Determine the [X, Y] coordinate at the center of the cell enclosing the given text.  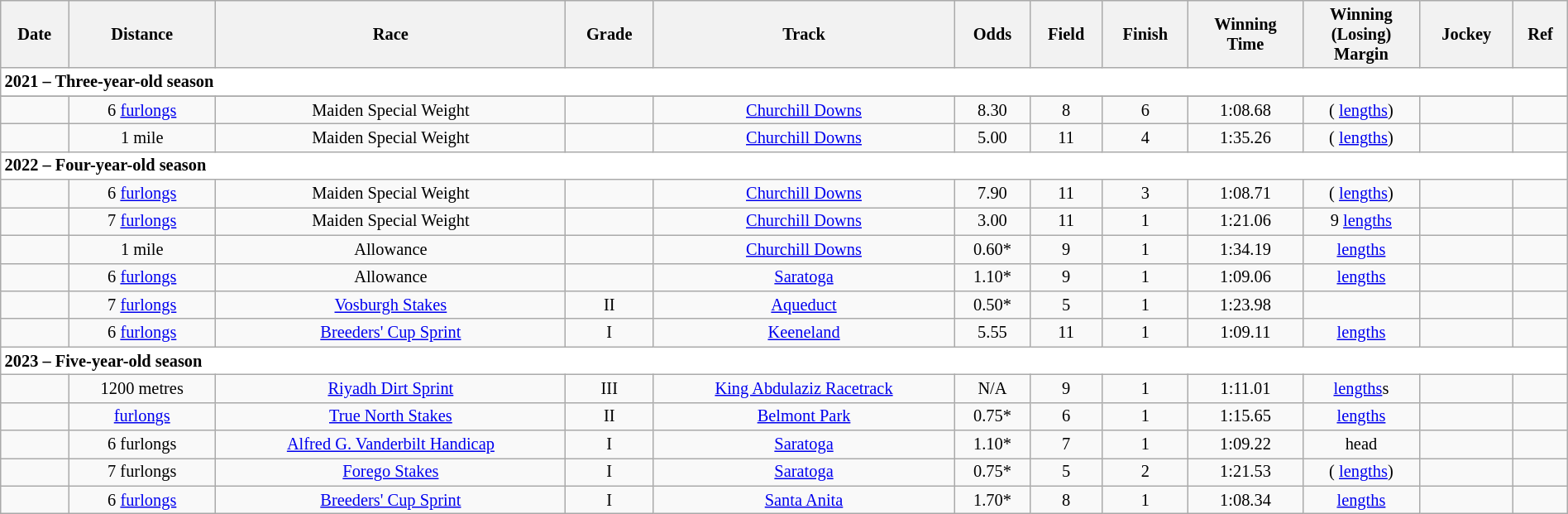
1:35.26 [1245, 137]
Track [804, 34]
Santa Anita [804, 500]
Distance [142, 34]
Belmont Park [804, 416]
Ref [1540, 34]
Aqueduct [804, 305]
1200 metres [142, 388]
7.90 [992, 194]
1:34.19 [1245, 249]
0.60* [992, 249]
1:21.53 [1245, 472]
head [1361, 444]
1:09.22 [1245, 444]
2 [1145, 472]
N/A [992, 388]
Forego Stakes [390, 472]
5.55 [992, 333]
Date [35, 34]
1.70* [992, 500]
Odds [992, 34]
Alfred G. Vanderbilt Handicap [390, 444]
Field [1065, 34]
9 lengths [1361, 221]
3.00 [992, 221]
7 [1065, 444]
1:08.34 [1245, 500]
1:21.06 [1245, 221]
1:15.65 [1245, 416]
3 [1145, 194]
King Abdulaziz Racetrack [804, 388]
WinningTime [1245, 34]
Winning(Losing)Margin [1361, 34]
1:08.68 [1245, 110]
Grade [610, 34]
Keeneland [804, 333]
2021 – Three-year-old season [784, 82]
4 [1145, 137]
1:08.71 [1245, 194]
2022 – Four-year-old season [784, 166]
1:23.98 [1245, 305]
Vosburgh Stakes [390, 305]
1:11.01 [1245, 388]
lengthss [1361, 388]
1:09.06 [1245, 277]
Riyadh Dirt Sprint [390, 388]
1:09.11 [1245, 333]
2023 – Five-year-old season [784, 361]
Race [390, 34]
Jockey [1467, 34]
furlongs [142, 416]
Finish [1145, 34]
0.50* [992, 305]
8.30 [992, 110]
True North Stakes [390, 416]
5.00 [992, 137]
III [610, 388]
